Scan for the cell matching the given text and deliver its (X, Y) coordinate at center. 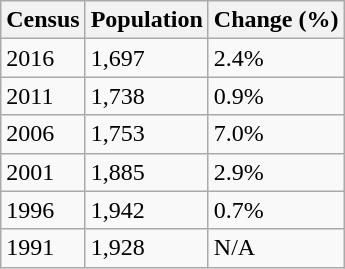
2001 (43, 172)
2.4% (276, 58)
Population (146, 20)
2.9% (276, 172)
2006 (43, 134)
0.9% (276, 96)
2016 (43, 58)
1,928 (146, 248)
1,697 (146, 58)
0.7% (276, 210)
2011 (43, 96)
7.0% (276, 134)
1,942 (146, 210)
1991 (43, 248)
1996 (43, 210)
1,738 (146, 96)
1,753 (146, 134)
1,885 (146, 172)
N/A (276, 248)
Census (43, 20)
Change (%) (276, 20)
